Pinpoint the cell where the given text exists, returning its (x, y) midpoint coordinate. 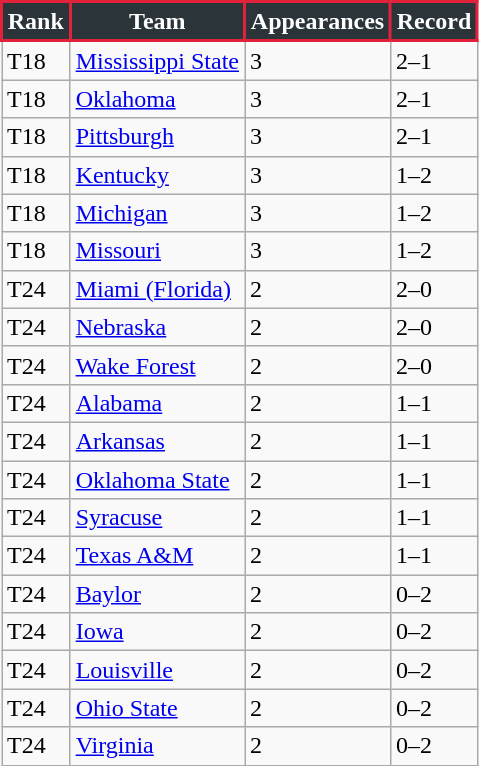
Mississippi State (157, 60)
Baylor (157, 594)
Nebraska (157, 327)
Kentucky (157, 175)
Appearances (318, 22)
Virginia (157, 746)
Iowa (157, 632)
Miami (Florida) (157, 289)
Pittsburgh (157, 137)
Arkansas (157, 441)
Michigan (157, 213)
Ohio State (157, 708)
Missouri (157, 251)
Syracuse (157, 518)
Wake Forest (157, 365)
Oklahoma State (157, 479)
Louisville (157, 670)
Team (157, 22)
Record (434, 22)
Texas A&M (157, 556)
Alabama (157, 403)
Oklahoma (157, 99)
Rank (36, 22)
